Detect which cell encompasses the target text, then output its [X, Y] center coordinate. 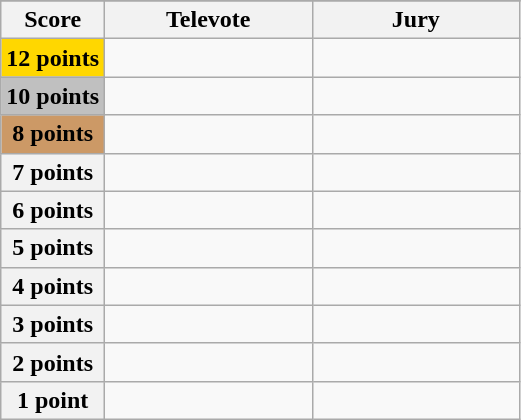
Jury [416, 20]
Score [53, 20]
4 points [53, 286]
10 points [53, 96]
12 points [53, 58]
2 points [53, 362]
7 points [53, 172]
1 point [53, 400]
8 points [53, 134]
6 points [53, 210]
5 points [53, 248]
3 points [53, 324]
Televote [209, 20]
